Pinpoint the cell where the given text exists, returning its (X, Y) midpoint coordinate. 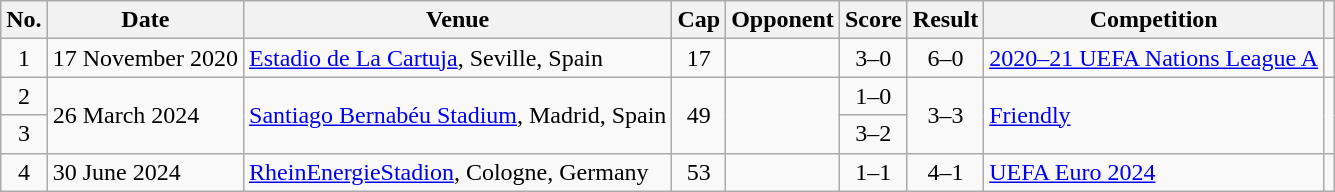
UEFA Euro 2024 (1154, 172)
17 November 2020 (145, 58)
Date (145, 20)
17 (699, 58)
Estadio de La Cartuja, Seville, Spain (458, 58)
53 (699, 172)
30 June 2024 (145, 172)
3–2 (873, 134)
Score (873, 20)
Cap (699, 20)
Result (945, 20)
Friendly (1154, 115)
3 (24, 134)
26 March 2024 (145, 115)
1–1 (873, 172)
No. (24, 20)
Venue (458, 20)
Opponent (783, 20)
2020–21 UEFA Nations League A (1154, 58)
Competition (1154, 20)
4–1 (945, 172)
3–0 (873, 58)
Santiago Bernabéu Stadium, Madrid, Spain (458, 115)
1 (24, 58)
1–0 (873, 96)
49 (699, 115)
4 (24, 172)
RheinEnergieStadion, Cologne, Germany (458, 172)
2 (24, 96)
3–3 (945, 115)
6–0 (945, 58)
